Provide the (x, y) coordinate of the cell's center where the given text is located.  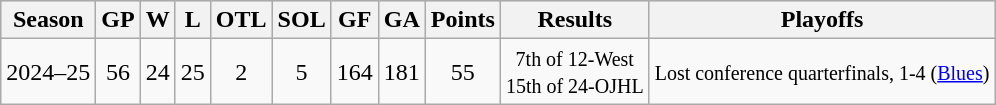
164 (354, 72)
W (158, 20)
2 (241, 72)
Season (48, 20)
2024–25 (48, 72)
25 (192, 72)
Playoffs (822, 20)
181 (402, 72)
OTL (241, 20)
5 (302, 72)
Lost conference quarterfinals, 1-4 (Blues) (822, 72)
L (192, 20)
GF (354, 20)
24 (158, 72)
GP (118, 20)
SOL (302, 20)
GA (402, 20)
Results (574, 20)
Points (462, 20)
56 (118, 72)
7th of 12-West15th of 24-OJHL (574, 72)
55 (462, 72)
